Return the [X, Y] coordinate for the center point of the cell that contains the specified text.  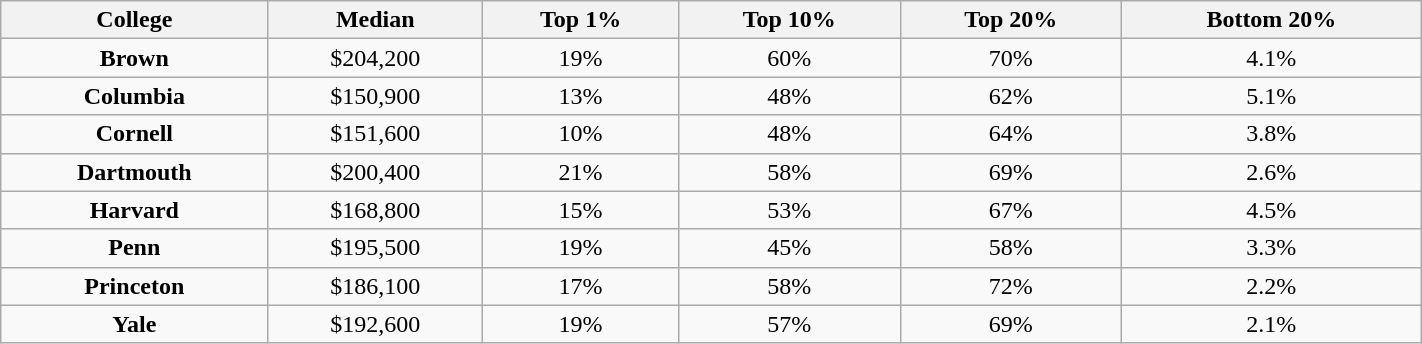
Princeton [134, 286]
$151,600 [376, 134]
5.1% [1271, 96]
3.3% [1271, 248]
Yale [134, 324]
Harvard [134, 210]
15% [581, 210]
70% [1010, 58]
Brown [134, 58]
$168,800 [376, 210]
Columbia [134, 96]
4.5% [1271, 210]
64% [1010, 134]
Top 10% [790, 20]
$186,100 [376, 286]
Median [376, 20]
2.2% [1271, 286]
57% [790, 324]
$195,500 [376, 248]
Dartmouth [134, 172]
$200,400 [376, 172]
2.6% [1271, 172]
72% [1010, 286]
53% [790, 210]
13% [581, 96]
60% [790, 58]
$192,600 [376, 324]
Cornell [134, 134]
3.8% [1271, 134]
45% [790, 248]
2.1% [1271, 324]
Top 20% [1010, 20]
Bottom 20% [1271, 20]
4.1% [1271, 58]
62% [1010, 96]
Top 1% [581, 20]
Penn [134, 248]
21% [581, 172]
College [134, 20]
$150,900 [376, 96]
67% [1010, 210]
10% [581, 134]
$204,200 [376, 58]
17% [581, 286]
